Provide the [X, Y] coordinate of the cell's center where the given text is located.  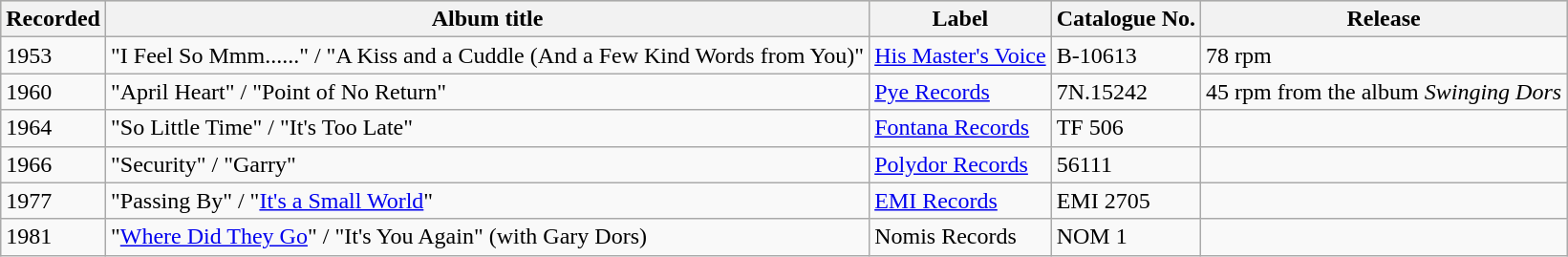
Pye Records [960, 92]
TF 506 [1126, 128]
"Where Did They Go" / "It's You Again" (with Gary Dors) [487, 237]
"Passing By" / "It's a Small World" [487, 201]
Album title [487, 19]
Fontana Records [960, 128]
7N.15242 [1126, 92]
His Master's Voice [960, 55]
1966 [54, 164]
1981 [54, 237]
EMI 2705 [1126, 201]
78 rpm [1384, 55]
"Security" / "Garry" [487, 164]
EMI Records [960, 201]
Polydor Records [960, 164]
1960 [54, 92]
"So Little Time" / "It's Too Late" [487, 128]
1964 [54, 128]
"April Heart" / "Point of No Return" [487, 92]
Nomis Records [960, 237]
Label [960, 19]
Catalogue No. [1126, 19]
"I Feel So Mmm......" / "A Kiss and a Cuddle (And a Few Kind Words from You)" [487, 55]
B-10613 [1126, 55]
NOM 1 [1126, 237]
1977 [54, 201]
Recorded [54, 19]
Release [1384, 19]
1953 [54, 55]
45 rpm from the album Swinging Dors [1384, 92]
56111 [1126, 164]
